Return the [x, y] coordinate for the center point of the cell that contains the specified text.  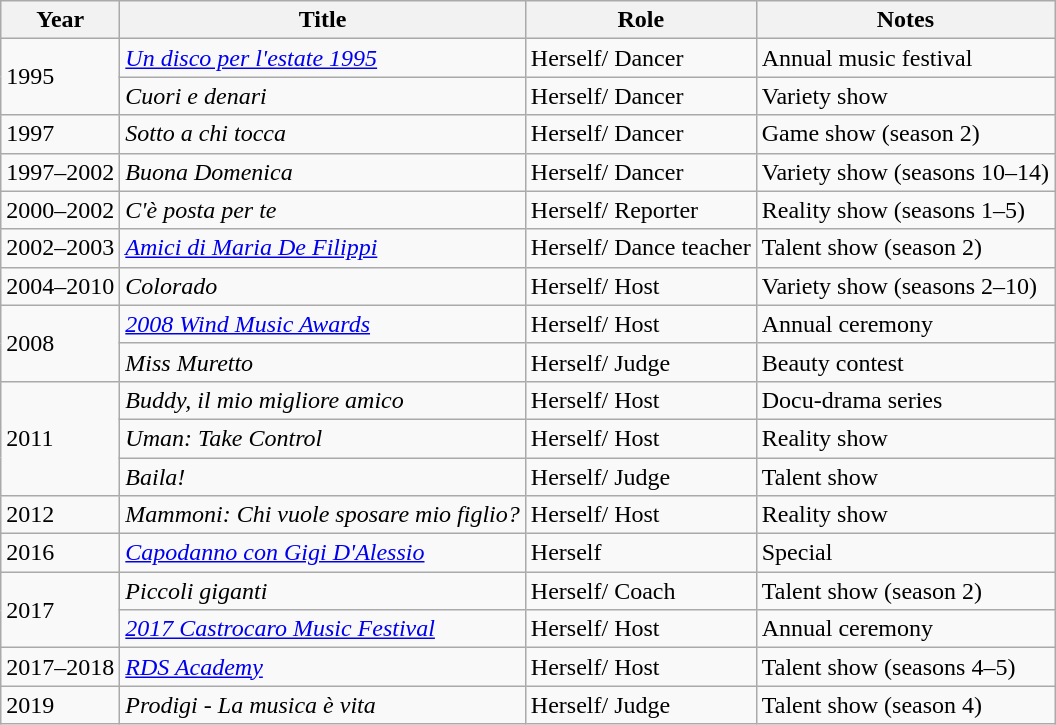
2019 [60, 705]
1995 [60, 77]
Talent show [905, 477]
Variety show (seasons 10–14) [905, 172]
Herself/ Coach [640, 591]
Reality show (seasons 1–5) [905, 210]
Variety show [905, 96]
Sotto a chi tocca [322, 134]
C'è posta per te [322, 210]
Special [905, 553]
Herself/ Dance teacher [640, 248]
2002–2003 [60, 248]
Prodigi - La musica è vita [322, 705]
2016 [60, 553]
1997–2002 [60, 172]
Talent show (season 4) [905, 705]
Piccoli giganti [322, 591]
Buona Domenica [322, 172]
Talent show (seasons 4–5) [905, 667]
2017–2018 [60, 667]
Beauty contest [905, 362]
Miss Muretto [322, 362]
Buddy, il mio migliore amico [322, 400]
Colorado [322, 286]
2004–2010 [60, 286]
2012 [60, 515]
1997 [60, 134]
2000–2002 [60, 210]
RDS Academy [322, 667]
Herself [640, 553]
Amici di Maria De Filippi [322, 248]
Cuori e denari [322, 96]
2017 [60, 610]
2008 Wind Music Awards [322, 324]
Year [60, 20]
2011 [60, 438]
Title [322, 20]
Docu-drama series [905, 400]
Variety show (seasons 2–10) [905, 286]
Un disco per l'estate 1995 [322, 58]
Baila! [322, 477]
Capodanno con Gigi D'Alessio [322, 553]
2008 [60, 343]
Uman: Take Control [322, 438]
Annual music festival [905, 58]
Herself/ Reporter [640, 210]
Notes [905, 20]
Mammoni: Chi vuole sposare mio figlio? [322, 515]
2017 Castrocaro Music Festival [322, 629]
Game show (season 2) [905, 134]
Role [640, 20]
